Pinpoint the cell where the given text exists, returning its [X, Y] midpoint coordinate. 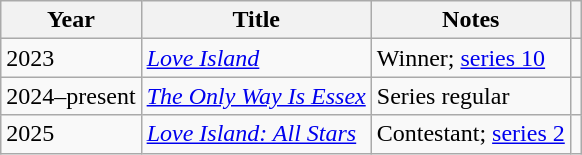
2025 [71, 134]
Notes [470, 20]
Contestant; series 2 [470, 134]
Title [256, 20]
Winner; series 10 [470, 58]
2024–present [71, 96]
Year [71, 20]
2023 [71, 58]
Love Island: All Stars [256, 134]
Love Island [256, 58]
Series regular [470, 96]
The Only Way Is Essex [256, 96]
